Find where the given text appears and provide that cell's center as (X, Y) coordinate. 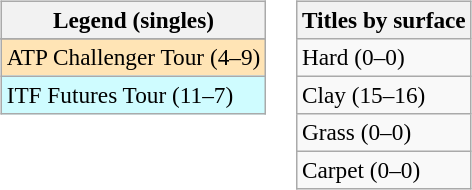
Carpet (0–0) (384, 171)
Legend (singles) (133, 20)
Clay (15–16) (384, 95)
Grass (0–0) (384, 133)
ITF Futures Tour (11–7) (133, 95)
Titles by surface (384, 20)
Hard (0–0) (384, 57)
ATP Challenger Tour (4–9) (133, 57)
